Output the [x, y] coordinate of the center of the cell containing the given text.  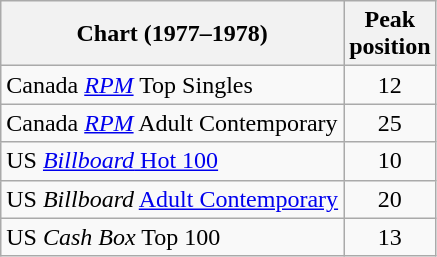
Chart (1977–1978) [172, 34]
25 [390, 123]
US Billboard Hot 100 [172, 161]
12 [390, 85]
20 [390, 199]
Canada RPM Top Singles [172, 85]
10 [390, 161]
US Billboard Adult Contemporary [172, 199]
US Cash Box Top 100 [172, 237]
Canada RPM Adult Contemporary [172, 123]
Peakposition [390, 34]
13 [390, 237]
